From the cell containing the given text, extract its center point as (x, y) coordinate. 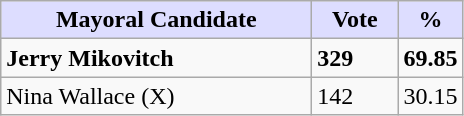
% (430, 20)
30.15 (430, 96)
329 (355, 58)
Mayoral Candidate (156, 20)
69.85 (430, 58)
142 (355, 96)
Vote (355, 20)
Nina Wallace (X) (156, 96)
Jerry Mikovitch (156, 58)
